Provide the (X, Y) coordinate of the cell's center where the given text is located.  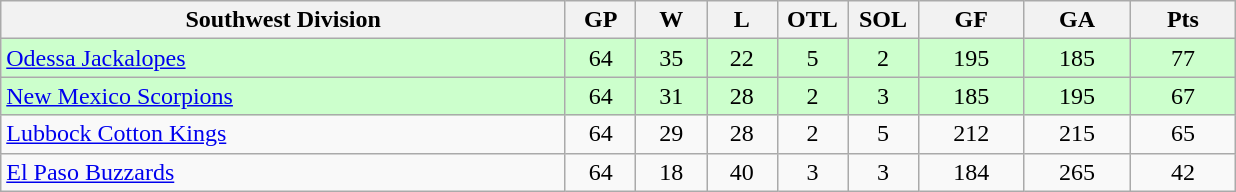
New Mexico Scorpions (284, 96)
W (672, 20)
Pts (1183, 20)
265 (1077, 172)
29 (672, 134)
GF (971, 20)
GP (600, 20)
77 (1183, 58)
Odessa Jackalopes (284, 58)
El Paso Buzzards (284, 172)
18 (672, 172)
35 (672, 58)
OTL (812, 20)
SOL (884, 20)
GA (1077, 20)
Southwest Division (284, 20)
40 (742, 172)
42 (1183, 172)
65 (1183, 134)
212 (971, 134)
22 (742, 58)
67 (1183, 96)
Lubbock Cotton Kings (284, 134)
184 (971, 172)
215 (1077, 134)
31 (672, 96)
L (742, 20)
